For the text-containing cell, return its midpoint in (x, y) coordinate format. 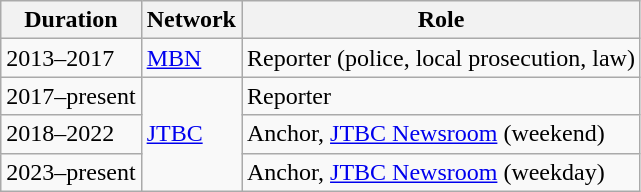
Duration (71, 20)
2023–present (71, 172)
2018–2022 (71, 134)
Anchor, JTBC Newsroom (weekday) (442, 172)
MBN (191, 58)
2013–2017 (71, 58)
Reporter (police, local prosecution, law) (442, 58)
2017–present (71, 96)
Reporter (442, 96)
Network (191, 20)
Role (442, 20)
JTBC (191, 134)
Anchor, JTBC Newsroom (weekend) (442, 134)
